Find where the given text appears and provide that cell's center as [x, y] coordinate. 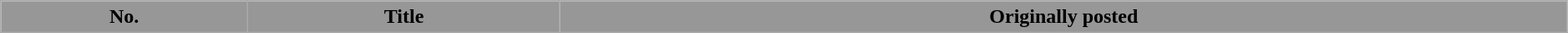
Title [404, 17]
No. [124, 17]
Originally posted [1063, 17]
